Return the [x, y] coordinate for the center point of the cell that contains the specified text.  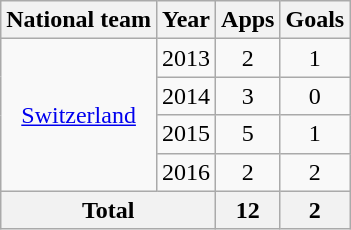
2016 [186, 172]
Total [108, 210]
Switzerland [79, 115]
3 [248, 96]
Year [186, 20]
2015 [186, 134]
5 [248, 134]
0 [315, 96]
National team [79, 20]
Apps [248, 20]
12 [248, 210]
Goals [315, 20]
2014 [186, 96]
2013 [186, 58]
